Identify which cell holds the provided text, then report its [x, y] central coordinate. 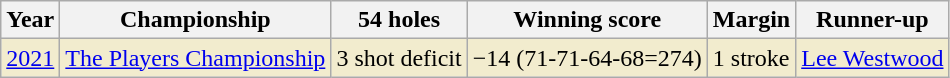
Margin [751, 20]
Year [30, 20]
Winning score [587, 20]
Lee Westwood [872, 58]
Championship [196, 20]
Runner-up [872, 20]
54 holes [399, 20]
3 shot deficit [399, 58]
1 stroke [751, 58]
The Players Championship [196, 58]
2021 [30, 58]
−14 (71-71-64-68=274) [587, 58]
